Detect which cell encompasses the target text, then output its [X, Y] center coordinate. 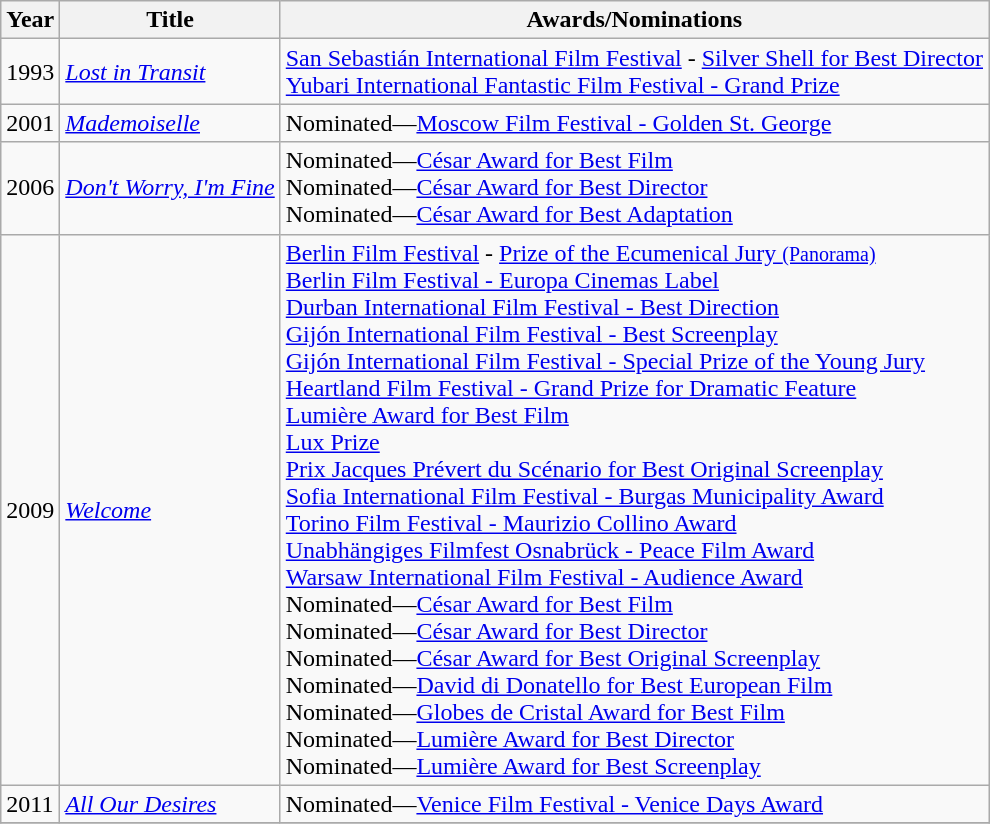
Mademoiselle [170, 123]
1993 [30, 72]
Don't Worry, I'm Fine [170, 188]
Nominated—César Award for Best FilmNominated—César Award for Best DirectorNominated—César Award for Best Adaptation [634, 188]
Welcome [170, 510]
2006 [30, 188]
2001 [30, 123]
2011 [30, 804]
Awards/Nominations [634, 20]
Year [30, 20]
Nominated—Moscow Film Festival - Golden St. George [634, 123]
Nominated—Venice Film Festival - Venice Days Award [634, 804]
All Our Desires [170, 804]
2009 [30, 510]
Lost in Transit [170, 72]
Title [170, 20]
San Sebastián International Film Festival - Silver Shell for Best DirectorYubari International Fantastic Film Festival - Grand Prize [634, 72]
